Search for the cell housing the specified text and yield its [x, y] center coordinate. 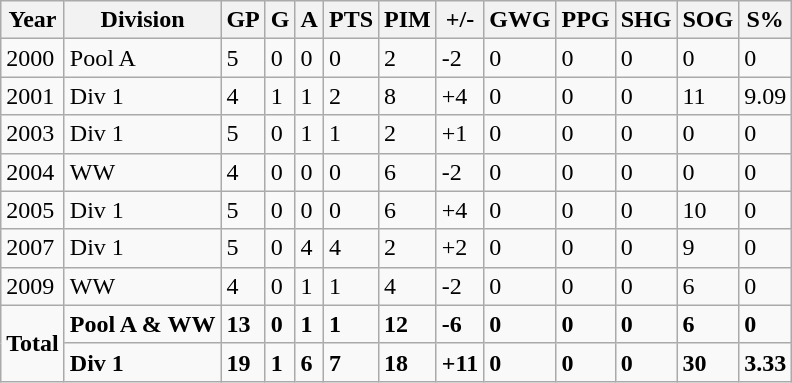
+11 [460, 362]
2009 [33, 286]
PPG [586, 20]
9 [708, 248]
18 [408, 362]
12 [408, 324]
2005 [33, 210]
PIM [408, 20]
2007 [33, 248]
13 [243, 324]
2004 [33, 172]
9.09 [766, 96]
30 [708, 362]
19 [243, 362]
10 [708, 210]
SHG [646, 20]
PTS [350, 20]
SOG [708, 20]
Total [33, 343]
GWG [520, 20]
+1 [460, 134]
3.33 [766, 362]
11 [708, 96]
Division [142, 20]
Pool A [142, 58]
Pool A & WW [142, 324]
8 [408, 96]
2003 [33, 134]
-6 [460, 324]
G [280, 20]
Year [33, 20]
A [309, 20]
7 [350, 362]
+/- [460, 20]
2000 [33, 58]
GP [243, 20]
2001 [33, 96]
+2 [460, 248]
S% [766, 20]
